Detect which cell encompasses the target text, then output its (x, y) center coordinate. 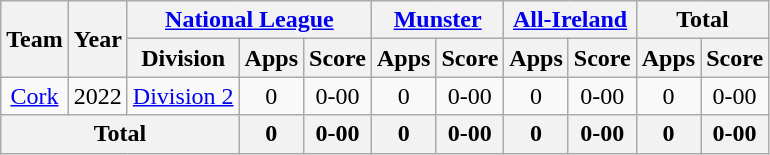
Division 2 (183, 96)
Year (98, 39)
All-Ireland (570, 20)
Munster (437, 20)
Team (35, 39)
National League (249, 20)
Division (183, 58)
2022 (98, 96)
Cork (35, 96)
